Locate the cell with the specified text and output its (x, y) center coordinate. 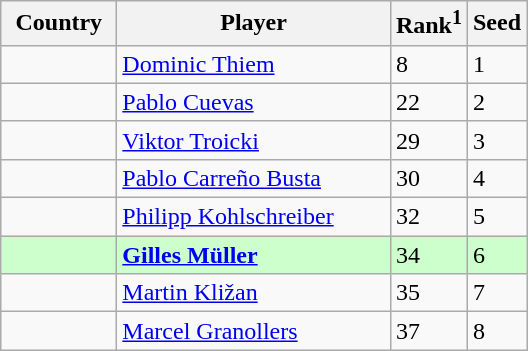
Rank1 (428, 24)
Martin Kližan (254, 293)
32 (428, 217)
3 (496, 140)
30 (428, 178)
Country (59, 24)
Marcel Granollers (254, 331)
Seed (496, 24)
6 (496, 255)
4 (496, 178)
1 (496, 64)
7 (496, 293)
35 (428, 293)
29 (428, 140)
34 (428, 255)
Gilles Müller (254, 255)
Pablo Cuevas (254, 102)
Pablo Carreño Busta (254, 178)
37 (428, 331)
Player (254, 24)
2 (496, 102)
Philipp Kohlschreiber (254, 217)
5 (496, 217)
Dominic Thiem (254, 64)
Viktor Troicki (254, 140)
22 (428, 102)
